Locate the cell with the specified text and output its (x, y) center coordinate. 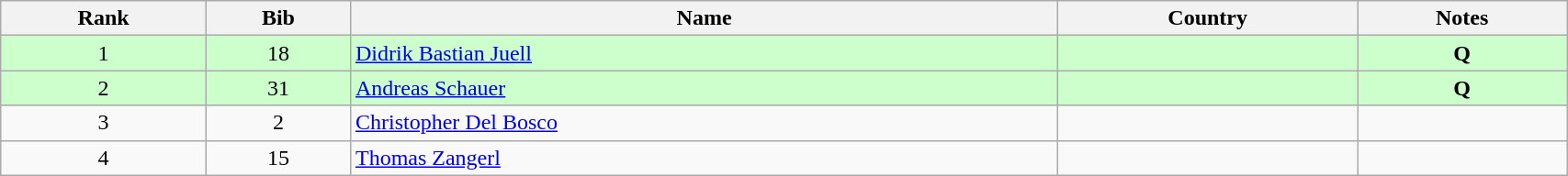
Christopher Del Bosco (704, 123)
Notes (1462, 18)
31 (277, 88)
3 (104, 123)
15 (277, 158)
Rank (104, 18)
4 (104, 158)
Name (704, 18)
Thomas Zangerl (704, 158)
Country (1208, 18)
18 (277, 53)
Andreas Schauer (704, 88)
Bib (277, 18)
Didrik Bastian Juell (704, 53)
1 (104, 53)
